Return the (X, Y) coordinate for the center point of the cell that contains the specified text.  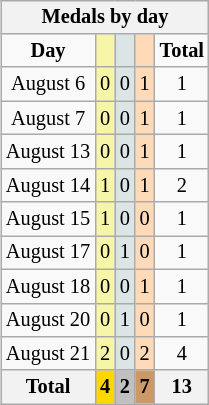
Day (48, 51)
August 17 (48, 253)
August 6 (48, 84)
August 13 (48, 152)
Medals by day (105, 17)
August 18 (48, 286)
7 (145, 387)
August 14 (48, 185)
August 21 (48, 354)
August 20 (48, 320)
August 7 (48, 118)
13 (182, 387)
August 15 (48, 219)
